Capture the cell that displays the provided text and extract its [X, Y] central coordinate. 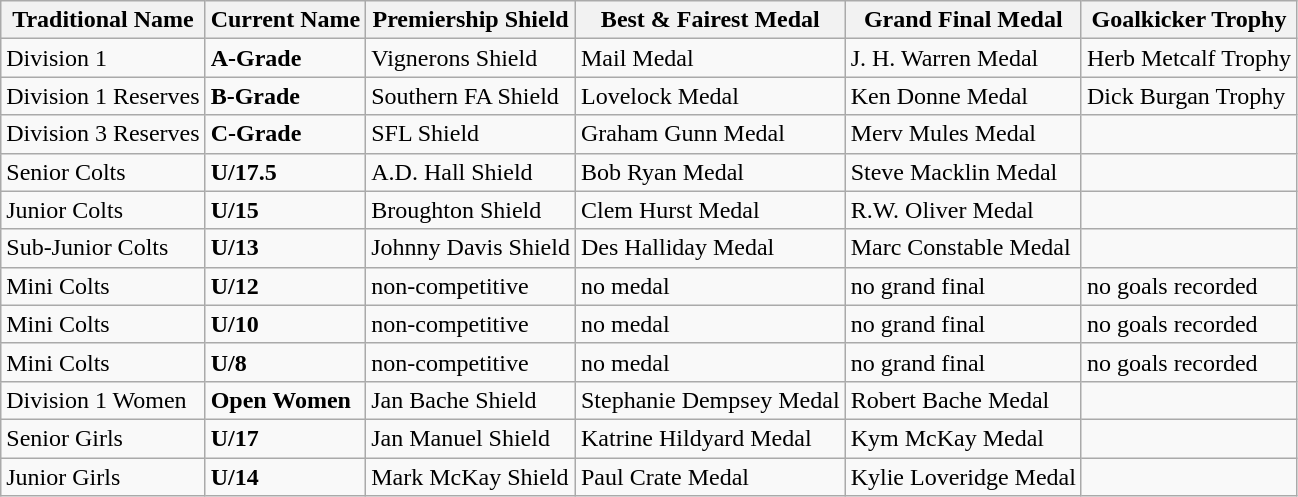
Junior Girls [103, 477]
Southern FA Shield [471, 96]
U/14 [286, 477]
B-Grade [286, 96]
Marc Constable Medal [963, 248]
Division 1 [103, 58]
Senior Colts [103, 172]
Traditional Name [103, 20]
Merv Mules Medal [963, 134]
A.D. Hall Shield [471, 172]
U/17 [286, 438]
Steve Macklin Medal [963, 172]
U/13 [286, 248]
Best & Fairest Medal [710, 20]
U/12 [286, 286]
Graham Gunn Medal [710, 134]
Herb Metcalf Trophy [1188, 58]
SFL Shield [471, 134]
U/15 [286, 210]
Stephanie Dempsey Medal [710, 400]
Dick Burgan Trophy [1188, 96]
Bob Ryan Medal [710, 172]
Clem Hurst Medal [710, 210]
C-Grade [286, 134]
Mark McKay Shield [471, 477]
Johnny Davis Shield [471, 248]
Mail Medal [710, 58]
Katrine Hildyard Medal [710, 438]
Senior Girls [103, 438]
R.W. Oliver Medal [963, 210]
Division 1 Reserves [103, 96]
U/17.5 [286, 172]
A-Grade [286, 58]
J. H. Warren Medal [963, 58]
Des Halliday Medal [710, 248]
Ken Donne Medal [963, 96]
Grand Final Medal [963, 20]
Kylie Loveridge Medal [963, 477]
Junior Colts [103, 210]
Premiership Shield [471, 20]
U/10 [286, 324]
Robert Bache Medal [963, 400]
Paul Crate Medal [710, 477]
Sub-Junior Colts [103, 248]
U/8 [286, 362]
Division 1 Women [103, 400]
Current Name [286, 20]
Goalkicker Trophy [1188, 20]
Kym McKay Medal [963, 438]
Jan Manuel Shield [471, 438]
Division 3 Reserves [103, 134]
Lovelock Medal [710, 96]
Broughton Shield [471, 210]
Vignerons Shield [471, 58]
Jan Bache Shield [471, 400]
Open Women [286, 400]
